Identify which cell holds the provided text, then report its (x, y) central coordinate. 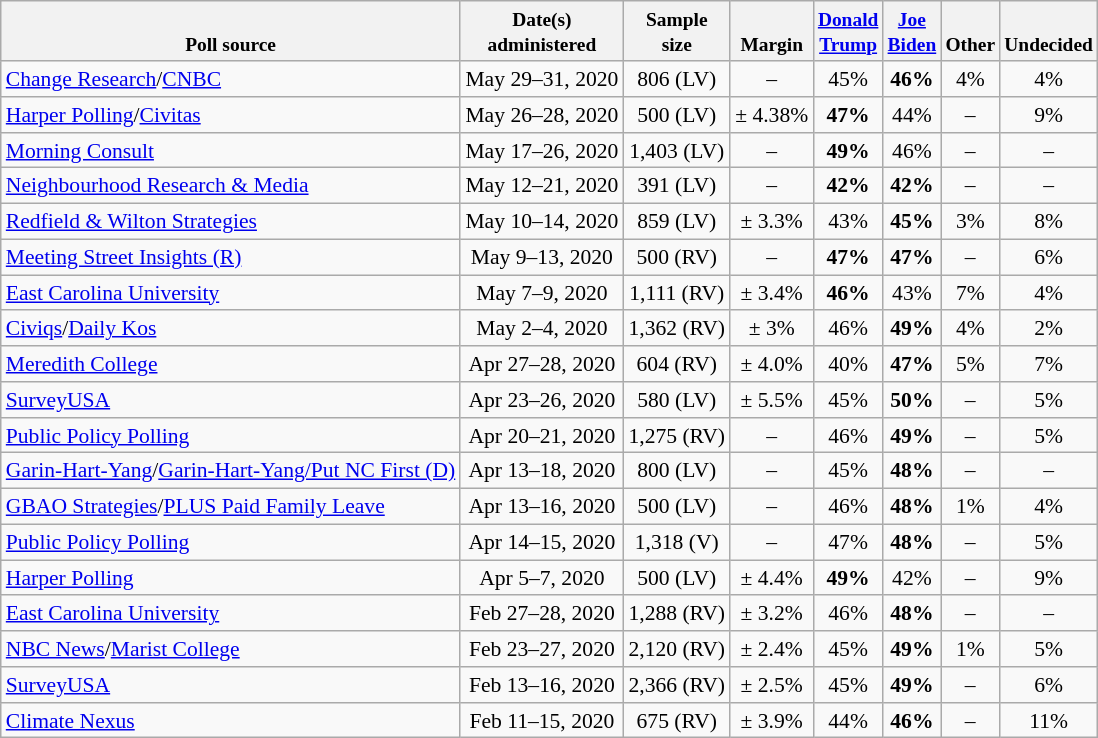
GBAO Strategies/PLUS Paid Family Leave (231, 507)
Garin-Hart-Yang/Garin-Hart-Yang/Put NC First (D) (231, 471)
± 2.4% (772, 649)
2,366 (RV) (676, 685)
604 (RV) (676, 364)
May 7–9, 2020 (542, 293)
1,111 (RV) (676, 293)
± 4.0% (772, 364)
Feb 13–16, 2020 (542, 685)
1,362 (RV) (676, 329)
Undecided (1049, 31)
± 3.3% (772, 222)
± 3.2% (772, 614)
± 3.4% (772, 293)
Harper Polling/Civitas (231, 115)
40% (848, 364)
Civiqs/Daily Kos (231, 329)
Meredith College (231, 364)
Apr 14–15, 2020 (542, 542)
Other (970, 31)
50% (912, 400)
NBC News/Marist College (231, 649)
Date(s)administered (542, 31)
Apr 20–21, 2020 (542, 436)
JoeBiden (912, 31)
Apr 13–18, 2020 (542, 471)
1,275 (RV) (676, 436)
806 (LV) (676, 79)
Change Research/CNBC (231, 79)
2% (1049, 329)
Morning Consult (231, 151)
± 2.5% (772, 685)
44% (912, 115)
800 (LV) (676, 471)
580 (LV) (676, 400)
3% (970, 222)
± 3% (772, 329)
± 4.38% (772, 115)
2,120 (RV) (676, 649)
500 (RV) (676, 258)
1,288 (RV) (676, 614)
May 9–13, 2020 (542, 258)
± 4.4% (772, 578)
8% (1049, 222)
May 17–26, 2020 (542, 151)
DonaldTrump (848, 31)
May 12–21, 2020 (542, 186)
1,403 (LV) (676, 151)
Feb 27–28, 2020 (542, 614)
Apr 27–28, 2020 (542, 364)
Apr 5–7, 2020 (542, 578)
Poll source (231, 31)
Meeting Street Insights (R) (231, 258)
May 2–4, 2020 (542, 329)
Margin (772, 31)
Apr 13–16, 2020 (542, 507)
May 29–31, 2020 (542, 79)
859 (LV) (676, 222)
Apr 23–26, 2020 (542, 400)
May 26–28, 2020 (542, 115)
May 10–14, 2020 (542, 222)
391 (LV) (676, 186)
Harper Polling (231, 578)
1,318 (V) (676, 542)
Samplesize (676, 31)
± 5.5% (772, 400)
Neighbourhood Research & Media (231, 186)
Feb 23–27, 2020 (542, 649)
Redfield & Wilton Strategies (231, 222)
